From the cell containing the given text, extract its center point as [X, Y] coordinate. 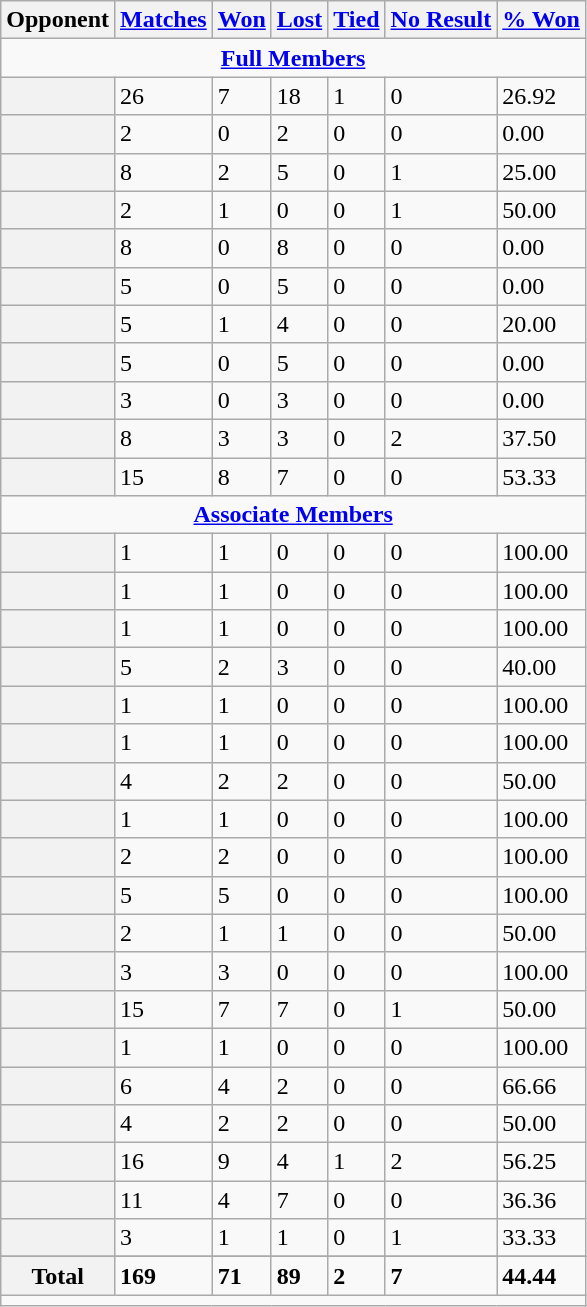
169 [164, 1276]
Associate Members [294, 515]
44.44 [542, 1276]
26.92 [542, 96]
Matches [164, 20]
33.33 [542, 1238]
16 [164, 1162]
36.36 [542, 1200]
Tied [356, 20]
6 [164, 1085]
Lost [299, 20]
Total [58, 1276]
40.00 [542, 667]
Full Members [294, 58]
56.25 [542, 1162]
9 [242, 1162]
Won [242, 20]
37.50 [542, 438]
89 [299, 1276]
71 [242, 1276]
20.00 [542, 324]
11 [164, 1200]
Opponent [58, 20]
53.33 [542, 477]
% Won [542, 20]
26 [164, 96]
66.66 [542, 1085]
25.00 [542, 172]
18 [299, 96]
No Result [441, 20]
